Return [X, Y] of the center of cell containing provided text 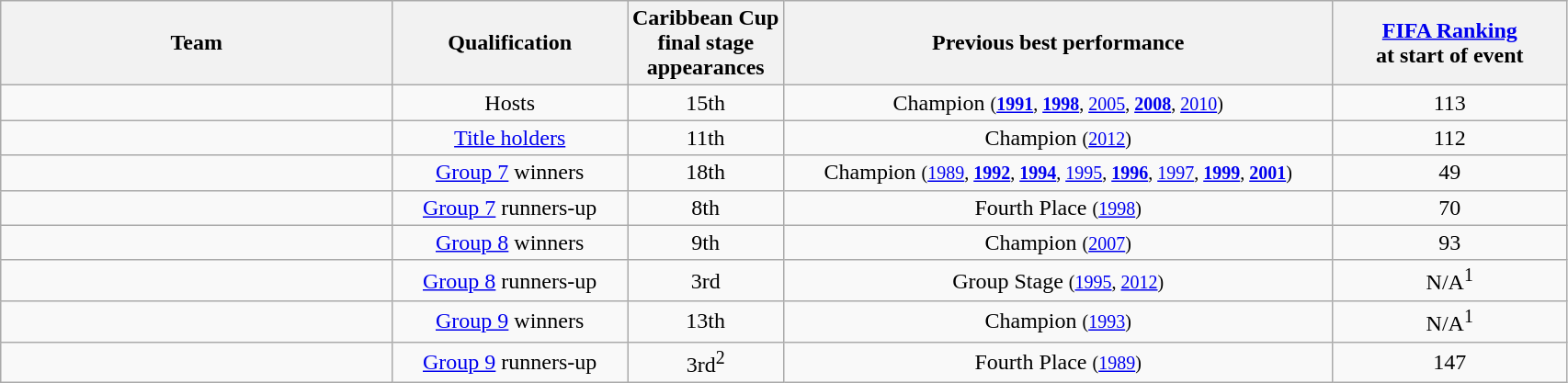
Champion (1991, 1998, 2005, 2008, 2010) [1059, 103]
15th [705, 103]
Champion (1989, 1992, 1994, 1995, 1996, 1997, 1999, 2001) [1059, 173]
FIFA Rankingat start of event [1449, 43]
Fourth Place (1998) [1059, 208]
49 [1449, 173]
Group 9 runners-up [510, 362]
Group 8 winners [510, 242]
113 [1449, 103]
147 [1449, 362]
8th [705, 208]
Group 7 winners [510, 173]
Qualification [510, 43]
Champion (1993) [1059, 321]
Previous best performance [1059, 43]
112 [1449, 138]
Group 7 runners-up [510, 208]
Hosts [510, 103]
Caribbean Cupfinal stageappearances [705, 43]
Group 8 runners-up [510, 281]
3rd [705, 281]
Team [197, 43]
93 [1449, 242]
Group Stage (1995, 2012) [1059, 281]
Title holders [510, 138]
70 [1449, 208]
9th [705, 242]
13th [705, 321]
Group 9 winners [510, 321]
18th [705, 173]
Fourth Place (1989) [1059, 362]
3rd2 [705, 362]
11th [705, 138]
Champion (2007) [1059, 242]
Champion (2012) [1059, 138]
